Output the (x, y) coordinate of the center of the cell containing the given text.  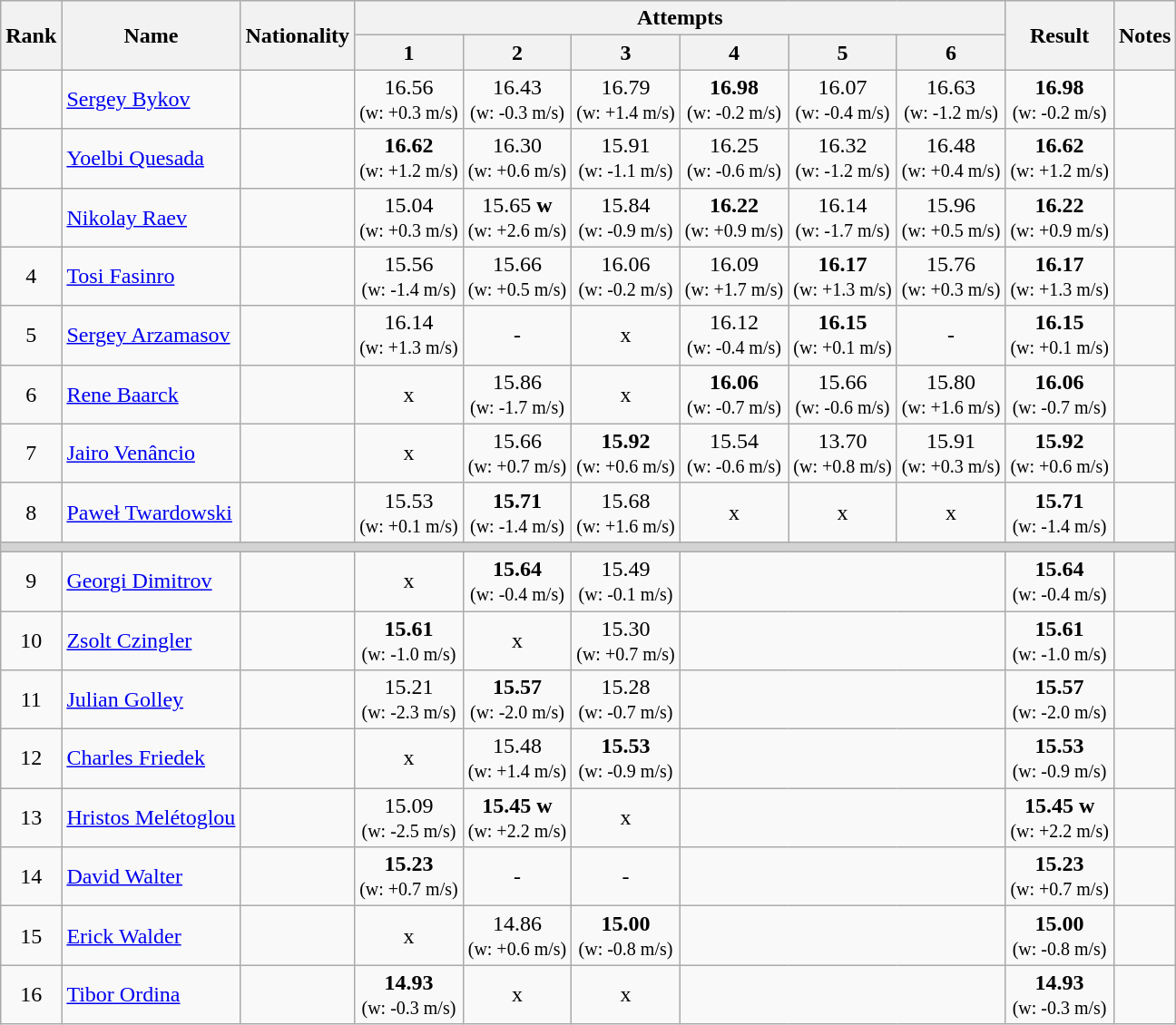
15.57 (w: -2.0 m/s) (1060, 700)
13 (31, 818)
16.17 (w: +1.3 m/s) (1060, 276)
16.07(w: -0.4 m/s) (843, 100)
Result (1060, 35)
15.80(w: +1.6 m/s) (951, 394)
15.66(w: +0.5 m/s) (517, 276)
Jairo Venâncio (151, 454)
9 (31, 581)
14.86(w: +0.6 m/s) (517, 936)
15.71(w: -1.4 m/s) (517, 512)
15.92(w: +0.6 m/s) (626, 454)
Rank (31, 35)
15.28(w: -0.7 m/s) (626, 700)
15.92 (w: +0.6 m/s) (1060, 454)
15.57(w: -2.0 m/s) (517, 700)
15.61(w: -1.0 m/s) (409, 640)
10 (31, 640)
15.23(w: +0.7 m/s) (409, 876)
14.93 (w: -0.3 m/s) (1060, 994)
15.91(w: -1.1 m/s) (626, 158)
Hristos Melétoglou (151, 818)
Attempts (681, 18)
Nationality (298, 35)
Erick Walder (151, 936)
16.62 (w: +1.2 m/s) (1060, 158)
16.22 (w: +0.9 m/s) (1060, 218)
Zsolt Czingler (151, 640)
Paweł Twardowski (151, 512)
15.66(w: +0.7 m/s) (517, 454)
Julian Golley (151, 700)
15.04(w: +0.3 m/s) (409, 218)
11 (31, 700)
1 (409, 53)
16.22(w: +0.9 m/s) (734, 218)
15.71 (w: -1.4 m/s) (1060, 512)
15.91(w: +0.3 m/s) (951, 454)
8 (31, 512)
16.09(w: +1.7 m/s) (734, 276)
15.53(w: +0.1 m/s) (409, 512)
16.48(w: +0.4 m/s) (951, 158)
Georgi Dimitrov (151, 581)
16.25(w: -0.6 m/s) (734, 158)
15.65 w (w: +2.6 m/s) (517, 218)
15.64(w: -0.4 m/s) (517, 581)
15.68(w: +1.6 m/s) (626, 512)
15.61 (w: -1.0 m/s) (1060, 640)
16.98 (w: -0.2 m/s) (1060, 100)
15.30(w: +0.7 m/s) (626, 640)
14.93(w: -0.3 m/s) (409, 994)
15.54(w: -0.6 m/s) (734, 454)
16.12(w: -0.4 m/s) (734, 336)
3 (626, 53)
15.66(w: -0.6 m/s) (843, 394)
16.98(w: -0.2 m/s) (734, 100)
15.56(w: -1.4 m/s) (409, 276)
15.76(w: +0.3 m/s) (951, 276)
Name (151, 35)
Yoelbi Quesada (151, 158)
15.09(w: -2.5 m/s) (409, 818)
Rene Baarck (151, 394)
Nikolay Raev (151, 218)
16.79(w: +1.4 m/s) (626, 100)
Sergey Bykov (151, 100)
16.06 (w: -0.7 m/s) (1060, 394)
13.70(w: +0.8 m/s) (843, 454)
16.17(w: +1.3 m/s) (843, 276)
15.00 (w: -0.8 m/s) (1060, 936)
15.86(w: -1.7 m/s) (517, 394)
15.48(w: +1.4 m/s) (517, 758)
15.21(w: -2.3 m/s) (409, 700)
Tosi Fasinro (151, 276)
16.30(w: +0.6 m/s) (517, 158)
16.06(w: -0.2 m/s) (626, 276)
16.43(w: -0.3 m/s) (517, 100)
Tibor Ordina (151, 994)
16.14(w: +1.3 m/s) (409, 336)
14 (31, 876)
16.32(w: -1.2 m/s) (843, 158)
Charles Friedek (151, 758)
15.64 (w: -0.4 m/s) (1060, 581)
16.14(w: -1.7 m/s) (843, 218)
15.00(w: -0.8 m/s) (626, 936)
15.49(w: -0.1 m/s) (626, 581)
15.53 (w: -0.9 m/s) (1060, 758)
15.84(w: -0.9 m/s) (626, 218)
15.23 (w: +0.7 m/s) (1060, 876)
12 (31, 758)
16.15(w: +0.1 m/s) (843, 336)
Notes (1144, 35)
16.62(w: +1.2 m/s) (409, 158)
David Walter (151, 876)
Sergey Arzamasov (151, 336)
16 (31, 994)
7 (31, 454)
2 (517, 53)
16.56(w: +0.3 m/s) (409, 100)
15.53(w: -0.9 m/s) (626, 758)
16.63(w: -1.2 m/s) (951, 100)
15 (31, 936)
16.15 (w: +0.1 m/s) (1060, 336)
16.06(w: -0.7 m/s) (734, 394)
15.96(w: +0.5 m/s) (951, 218)
